Return (X, Y) of the center of cell containing provided text 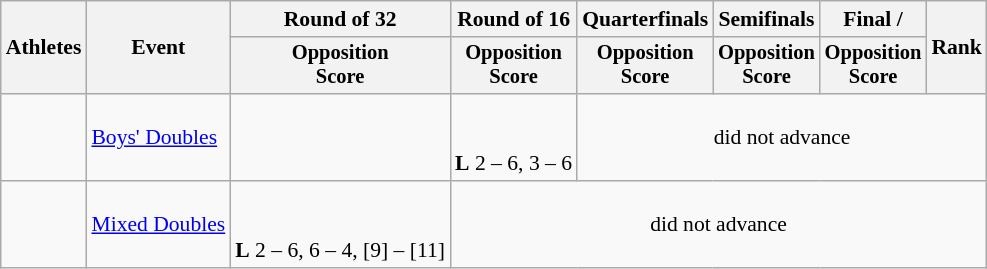
Mixed Doubles (158, 224)
Round of 32 (340, 19)
Quarterfinals (645, 19)
Semifinals (766, 19)
Round of 16 (514, 19)
Boys' Doubles (158, 138)
Event (158, 48)
L 2 – 6, 6 – 4, [9] – [11] (340, 224)
Rank (956, 48)
Athletes (44, 48)
L 2 – 6, 3 – 6 (514, 138)
Final / (874, 19)
